Return the [X, Y] coordinate for the center point of the cell that contains the specified text.  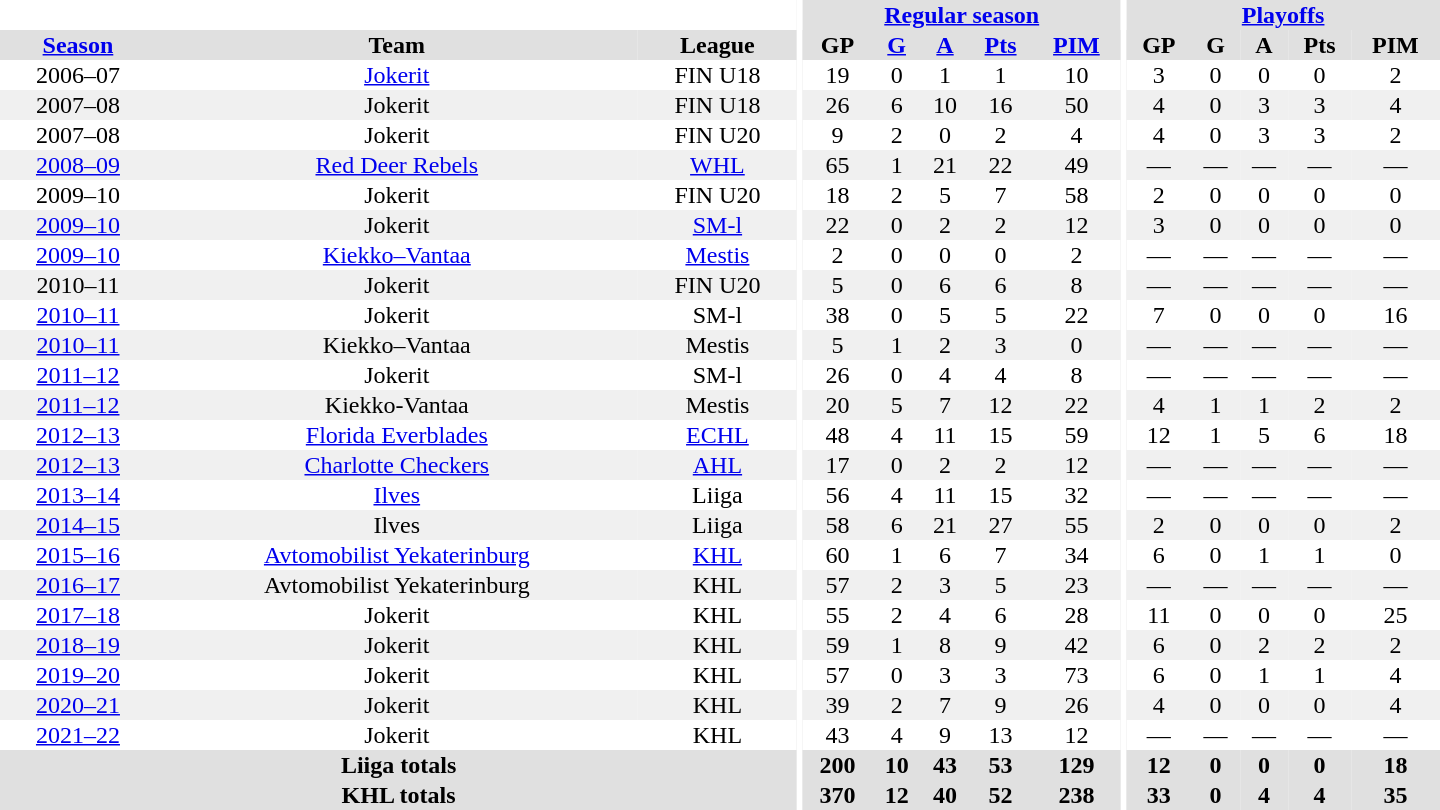
2020–21 [78, 705]
238 [1076, 795]
AHL [718, 465]
Team [397, 45]
13 [1000, 735]
65 [838, 165]
2017–18 [78, 615]
23 [1076, 585]
League [718, 45]
19 [838, 75]
60 [838, 555]
40 [945, 795]
42 [1076, 645]
35 [1396, 795]
2014–15 [78, 525]
52 [1000, 795]
Kiekko-Vantaa [397, 405]
17 [838, 465]
2015–16 [78, 555]
53 [1000, 765]
50 [1076, 105]
2006–07 [78, 75]
27 [1000, 525]
Liiga totals [398, 765]
38 [838, 315]
20 [838, 405]
2021–22 [78, 735]
Season [78, 45]
33 [1158, 795]
370 [838, 795]
WHL [718, 165]
2008–09 [78, 165]
39 [838, 705]
2018–19 [78, 645]
25 [1396, 615]
KHL totals [398, 795]
56 [838, 495]
48 [838, 435]
2016–17 [78, 585]
Playoffs [1283, 15]
34 [1076, 555]
200 [838, 765]
Red Deer Rebels [397, 165]
ECHL [718, 435]
28 [1076, 615]
129 [1076, 765]
49 [1076, 165]
Charlotte Checkers [397, 465]
2013–14 [78, 495]
73 [1076, 675]
2019–20 [78, 675]
Regular season [962, 15]
32 [1076, 495]
Florida Everblades [397, 435]
